Provide the [X, Y] coordinate of the cell's center where the given text is located.  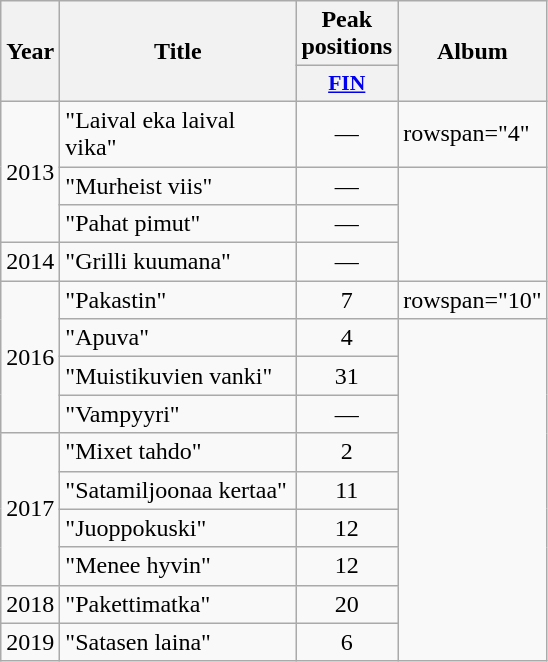
4 [347, 338]
"Juoppokuski" [178, 528]
"Murheist viis" [178, 185]
"Satasen laina" [178, 642]
7 [347, 300]
"Laival eka laival vika" [178, 134]
31 [347, 376]
"Mixet tahdo" [178, 452]
Peak positions [347, 34]
2 [347, 452]
FIN [347, 84]
"Menee hyvin" [178, 566]
2018 [30, 604]
2019 [30, 642]
"Pakettimatka" [178, 604]
"Grilli kuumana" [178, 262]
2016 [30, 357]
"Pakastin" [178, 300]
2017 [30, 509]
"Apuva" [178, 338]
"Muistikuvien vanki" [178, 376]
"Satamiljoonaa kertaa" [178, 490]
6 [347, 642]
2013 [30, 172]
rowspan="4" [473, 134]
Year [30, 52]
Album [473, 52]
"Vampyyri" [178, 414]
rowspan="10" [473, 300]
2014 [30, 262]
11 [347, 490]
Title [178, 52]
"Pahat pimut" [178, 224]
20 [347, 604]
